Extract the (x, y) coordinate from the center of the cell holding the provided text.  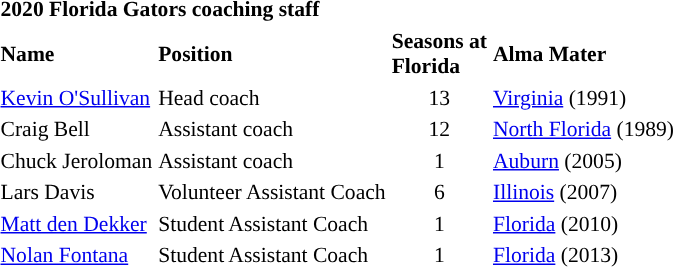
6 (439, 192)
Seasons atFlorida (439, 53)
Student Assistant Coach (272, 224)
Volunteer Assistant Coach (272, 192)
Position (272, 53)
12 (439, 129)
13 (439, 98)
Head coach (272, 98)
